Capture the cell that displays the provided text and extract its [X, Y] central coordinate. 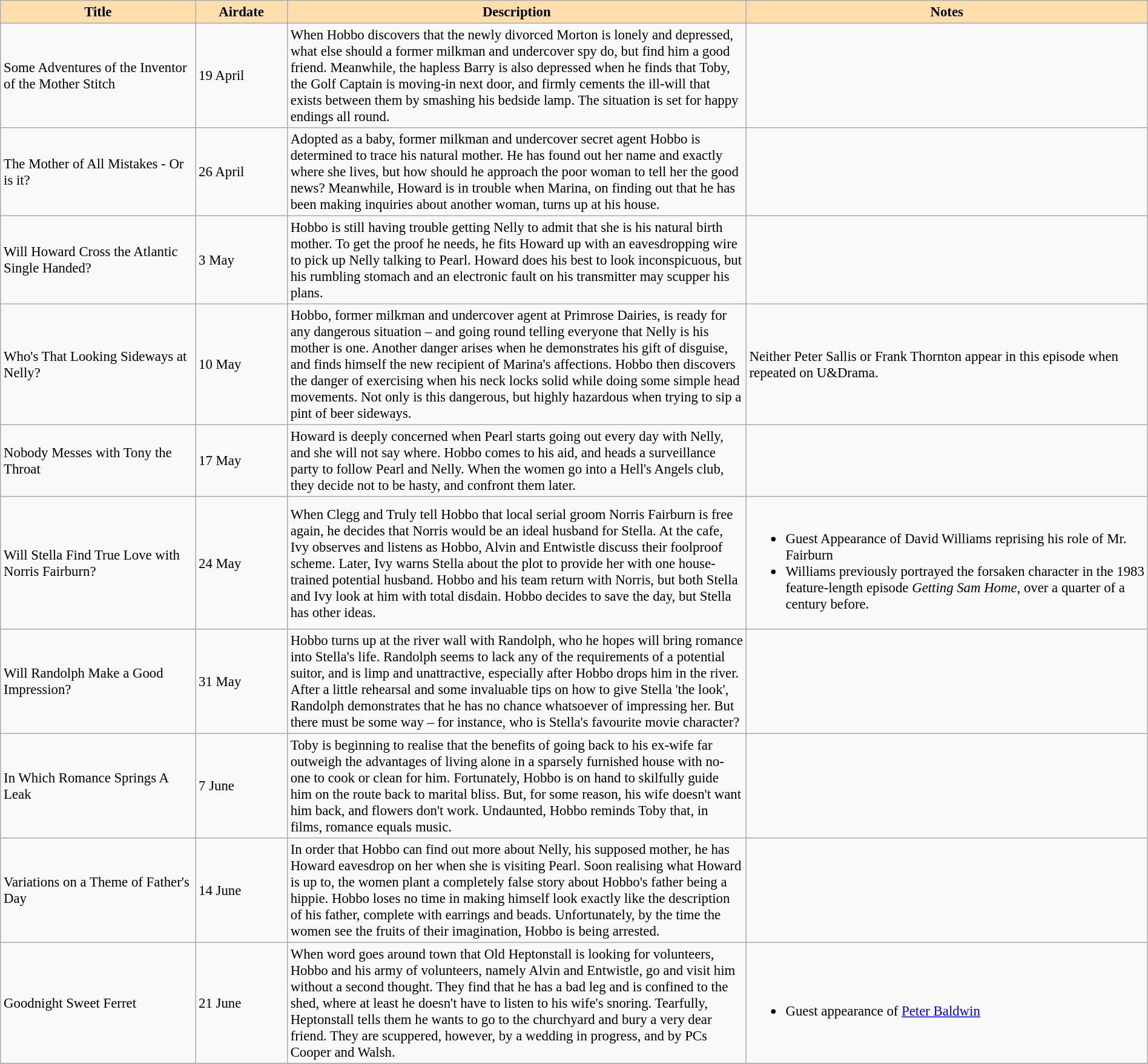
Will Randolph Make a Good Impression? [98, 682]
Some Adventures of the Inventor of the Mother Stitch [98, 76]
Will Howard Cross the Atlantic Single Handed? [98, 260]
10 May [242, 365]
26 April [242, 172]
24 May [242, 563]
Goodnight Sweet Ferret [98, 1003]
Guest appearance of Peter Baldwin [947, 1003]
Airdate [242, 12]
In Which Romance Springs A Leak [98, 786]
Will Stella Find True Love with Norris Fairburn? [98, 563]
Notes [947, 12]
Who's That Looking Sideways at Nelly? [98, 365]
Neither Peter Sallis or Frank Thornton appear in this episode when repeated on U&Drama. [947, 365]
3 May [242, 260]
Title [98, 12]
14 June [242, 890]
Variations on a Theme of Father's Day [98, 890]
Nobody Messes with Tony the Throat [98, 461]
19 April [242, 76]
The Mother of All Mistakes - Or is it? [98, 172]
Description [516, 12]
17 May [242, 461]
31 May [242, 682]
21 June [242, 1003]
7 June [242, 786]
